Scan for the cell matching the given text and deliver its (X, Y) coordinate at center. 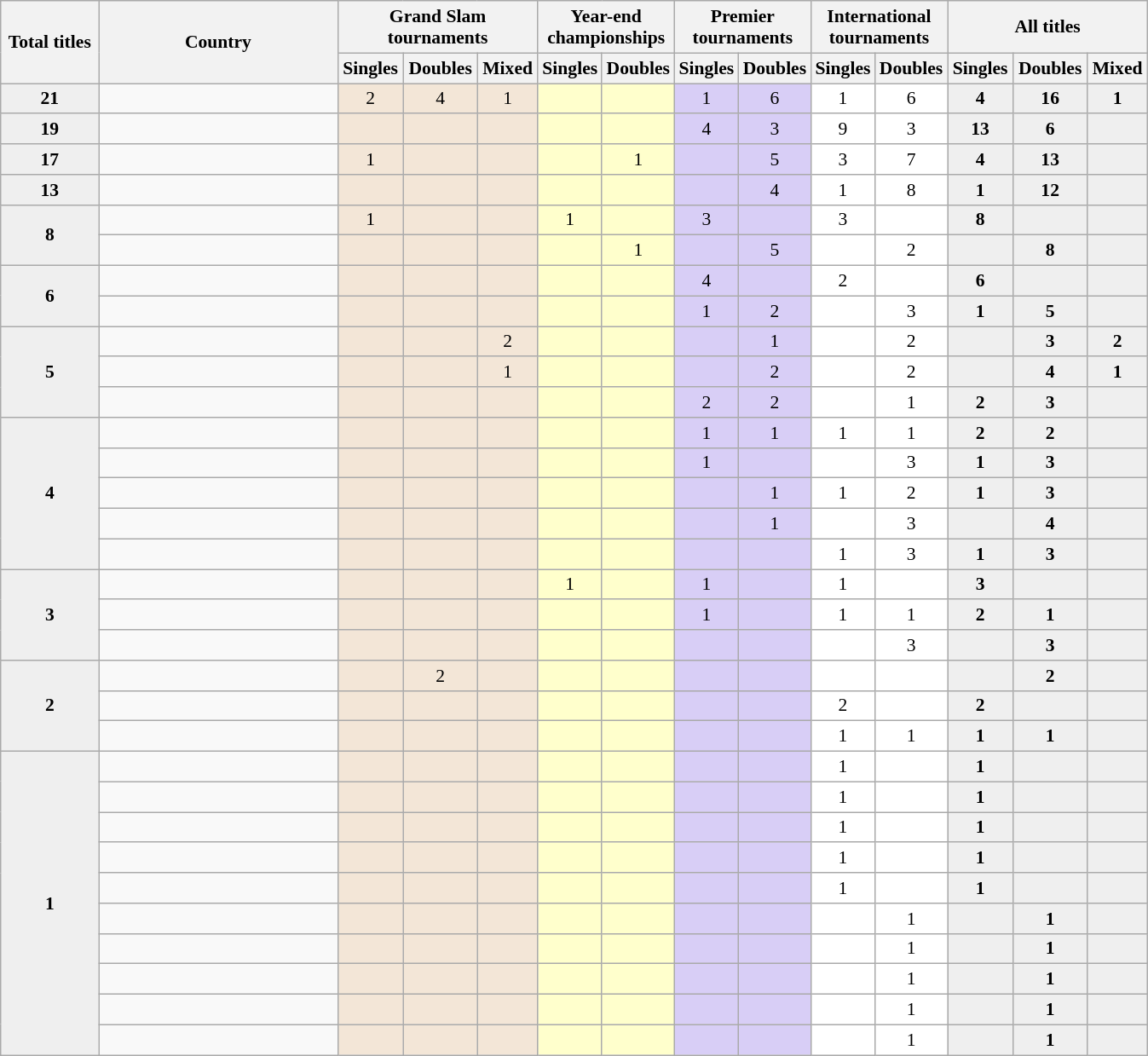
Grand Slamtournaments (438, 27)
Total titles (49, 43)
Country (218, 43)
Premiertournaments (742, 27)
9 (842, 130)
17 (49, 159)
All titles (1048, 27)
7 (912, 159)
21 (49, 99)
16 (1050, 99)
Internationaltournaments (879, 27)
12 (1050, 190)
Year-endchampionships (606, 27)
19 (49, 130)
